Identify which cell holds the provided text, then report its (x, y) central coordinate. 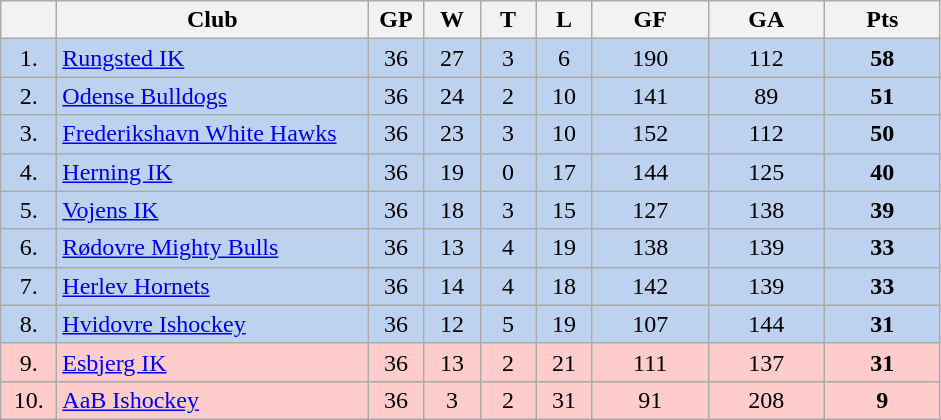
51 (882, 96)
4. (29, 172)
2. (29, 96)
9. (29, 362)
89 (766, 96)
Esbjerg IK (212, 362)
GF (650, 20)
Odense Bulldogs (212, 96)
152 (650, 134)
Herning IK (212, 172)
Rødovre Mighty Bulls (212, 248)
137 (766, 362)
3. (29, 134)
GA (766, 20)
208 (766, 400)
107 (650, 324)
Herlev Hornets (212, 286)
6 (564, 58)
GP (396, 20)
5. (29, 210)
10. (29, 400)
14 (452, 286)
39 (882, 210)
Frederikshavn White Hawks (212, 134)
24 (452, 96)
9 (882, 400)
6. (29, 248)
8. (29, 324)
W (452, 20)
Hvidovre Ishockey (212, 324)
7. (29, 286)
50 (882, 134)
27 (452, 58)
91 (650, 400)
125 (766, 172)
190 (650, 58)
Vojens IK (212, 210)
111 (650, 362)
1. (29, 58)
T (508, 20)
AaB Ishockey (212, 400)
21 (564, 362)
Rungsted IK (212, 58)
15 (564, 210)
127 (650, 210)
12 (452, 324)
141 (650, 96)
5 (508, 324)
0 (508, 172)
L (564, 20)
142 (650, 286)
40 (882, 172)
58 (882, 58)
17 (564, 172)
Pts (882, 20)
23 (452, 134)
Club (212, 20)
